Search for the cell housing the specified text and yield its [X, Y] center coordinate. 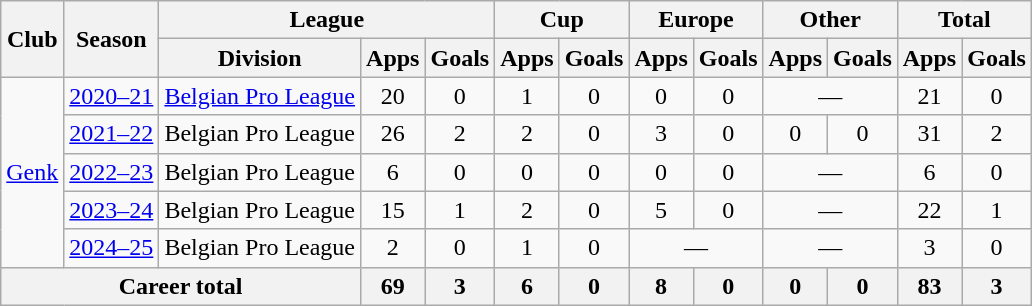
Career total [181, 286]
Club [32, 39]
2024–25 [112, 248]
69 [393, 286]
Total [964, 20]
83 [929, 286]
Other [830, 20]
26 [393, 134]
5 [661, 210]
League [327, 20]
Genk [32, 172]
Europe [696, 20]
2021–22 [112, 134]
Season [112, 39]
Cup [562, 20]
2020–21 [112, 96]
31 [929, 134]
Division [260, 58]
2022–23 [112, 172]
8 [661, 286]
15 [393, 210]
22 [929, 210]
2023–24 [112, 210]
21 [929, 96]
20 [393, 96]
